From the cell containing the given text, extract its center point as (x, y) coordinate. 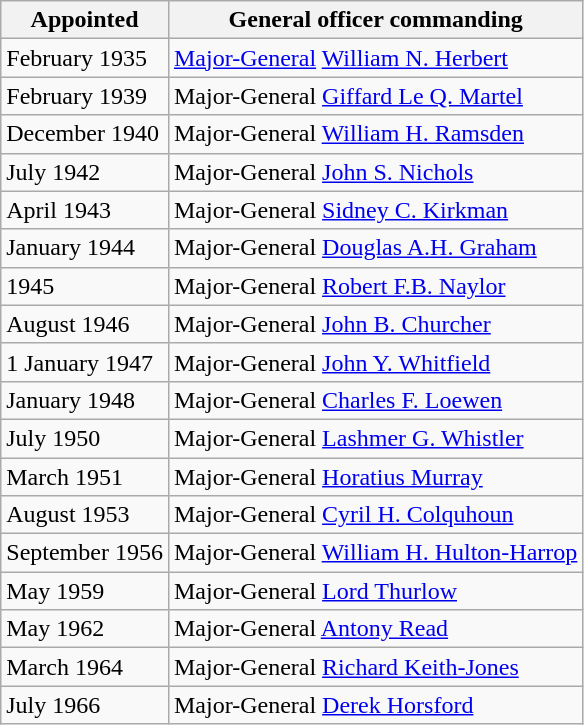
Major-General Sidney C. Kirkman (375, 210)
1 January 1947 (85, 362)
April 1943 (85, 210)
Major-General Giffard Le Q. Martel (375, 96)
July 1950 (85, 438)
Major-General Lashmer G. Whistler (375, 438)
July 1966 (85, 705)
Major-General Douglas A.H. Graham (375, 248)
January 1944 (85, 248)
Major-General Derek Horsford (375, 705)
August 1953 (85, 515)
Major-General John Y. Whitfield (375, 362)
Major-General Robert F.B. Naylor (375, 286)
May 1959 (85, 591)
July 1942 (85, 172)
Major-General Antony Read (375, 629)
March 1964 (85, 667)
December 1940 (85, 134)
Major-General John B. Churcher (375, 324)
1945 (85, 286)
Major-General Cyril H. Colquhoun (375, 515)
March 1951 (85, 477)
Major-General William N. Herbert (375, 58)
August 1946 (85, 324)
Major-General John S. Nichols (375, 172)
Major-General Lord Thurlow (375, 591)
General officer commanding (375, 20)
January 1948 (85, 400)
Appointed (85, 20)
Major-General Horatius Murray (375, 477)
May 1962 (85, 629)
Major-General William H. Ramsden (375, 134)
February 1939 (85, 96)
February 1935 (85, 58)
Major-General Richard Keith-Jones (375, 667)
Major-General William H. Hulton-Harrop (375, 553)
Major-General Charles F. Loewen (375, 400)
September 1956 (85, 553)
